Pinpoint the cell where the given text exists, returning its (x, y) midpoint coordinate. 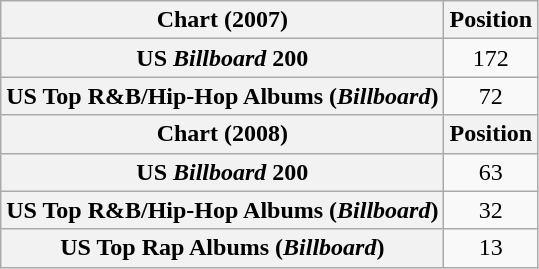
32 (491, 210)
63 (491, 172)
Chart (2008) (222, 134)
172 (491, 58)
13 (491, 248)
72 (491, 96)
US Top Rap Albums (Billboard) (222, 248)
Chart (2007) (222, 20)
